Search for the cell housing the specified text and yield its (x, y) center coordinate. 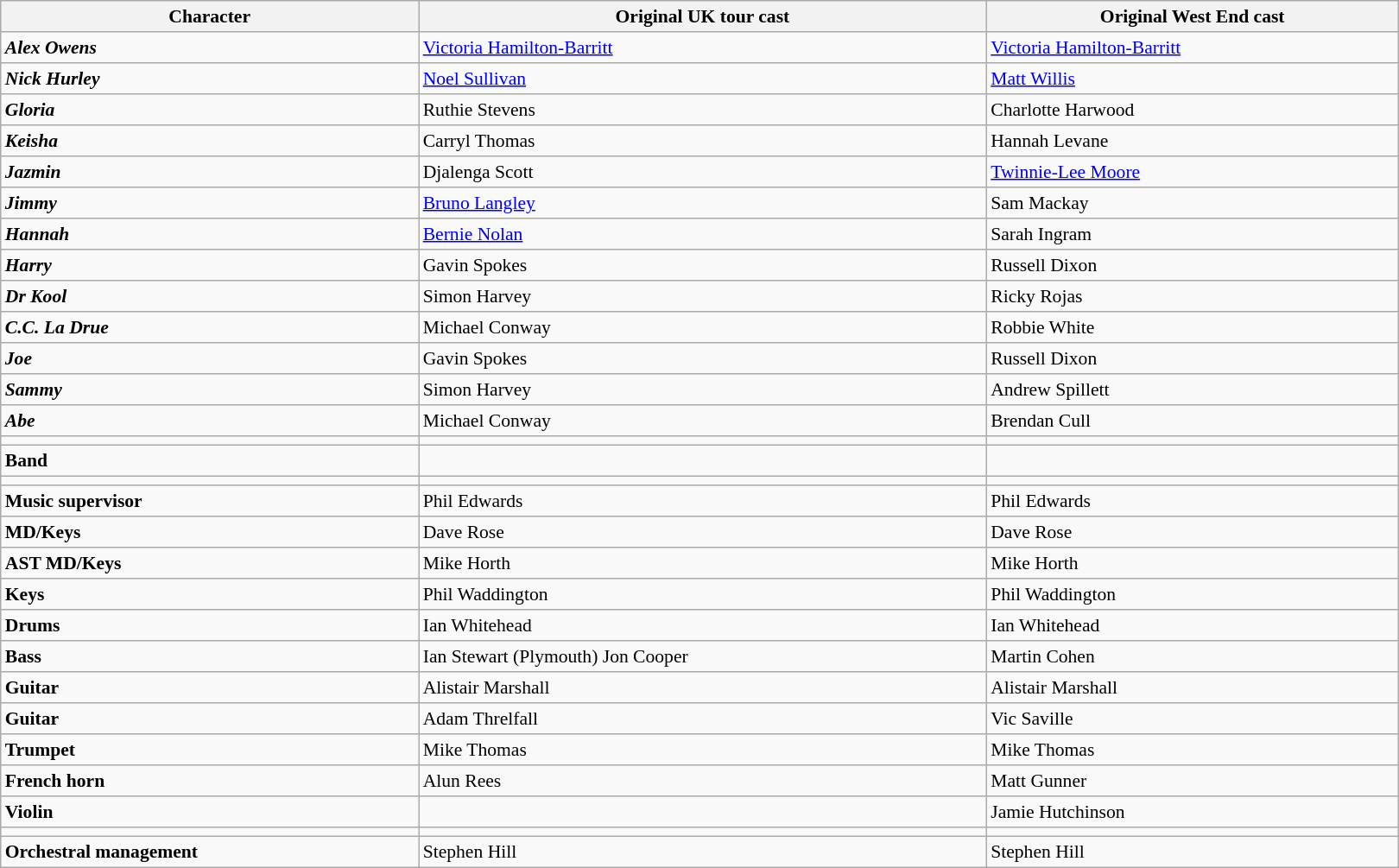
Original UK tour cast (703, 16)
Joe (210, 359)
Matt Gunner (1192, 782)
Alun Rees (703, 782)
Sarah Ingram (1192, 234)
Music supervisor (210, 501)
Jamie Hutchinson (1192, 813)
Vic Saville (1192, 719)
Ruthie Stevens (703, 110)
Bernie Nolan (703, 234)
AST MD/Keys (210, 563)
Hannah Levane (1192, 141)
Keys (210, 594)
Violin (210, 813)
Ian Stewart (Plymouth) Jon Cooper (703, 656)
Brendan Cull (1192, 421)
Charlotte Harwood (1192, 110)
Dr Kool (210, 297)
Carryl Thomas (703, 141)
French horn (210, 782)
Adam Threlfall (703, 719)
Band (210, 461)
Andrew Spillett (1192, 390)
C.C. La Drue (210, 328)
Sammy (210, 390)
Hannah (210, 234)
Orchestral management (210, 852)
Character (210, 16)
Sam Mackay (1192, 203)
Robbie White (1192, 328)
Harry (210, 266)
Bruno Langley (703, 203)
Trumpet (210, 750)
Nick Hurley (210, 79)
Twinnie-Lee Moore (1192, 172)
Abe (210, 421)
Noel Sullivan (703, 79)
Gloria (210, 110)
Matt Willis (1192, 79)
Martin Cohen (1192, 656)
Original West End cast (1192, 16)
Jimmy (210, 203)
MD/Keys (210, 532)
Bass (210, 656)
Djalenga Scott (703, 172)
Keisha (210, 141)
Alex Owens (210, 48)
Drums (210, 625)
Ricky Rojas (1192, 297)
Jazmin (210, 172)
